Detect which cell encompasses the target text, then output its [x, y] center coordinate. 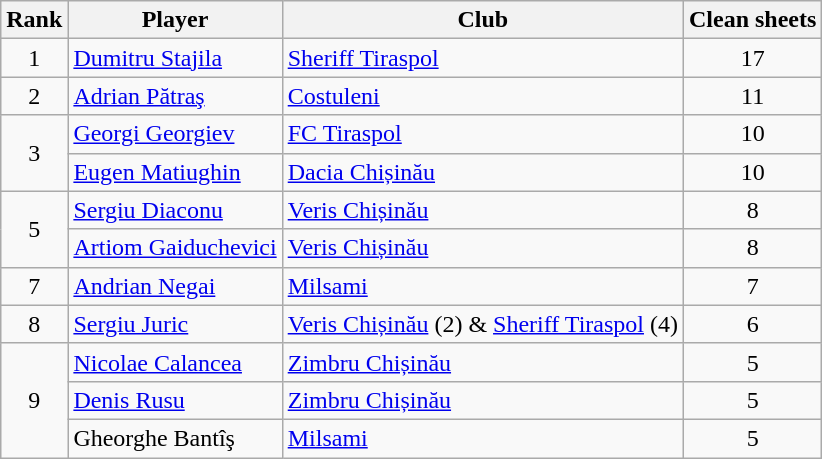
Georgi Georgiev [175, 134]
1 [34, 58]
Artiom Gaiduchevici [175, 248]
Gheorghe Bantîş [175, 438]
11 [752, 96]
Sheriff Tiraspol [482, 58]
Nicolae Calancea [175, 362]
6 [752, 324]
3 [34, 153]
Dacia Chișinău [482, 172]
FC Tiraspol [482, 134]
Sergiu Diaconu [175, 210]
Andrian Negai [175, 286]
9 [34, 400]
17 [752, 58]
Clean sheets [752, 20]
Sergiu Juric [175, 324]
Dumitru Stajila [175, 58]
Eugen Matiughin [175, 172]
Adrian Pătraş [175, 96]
Club [482, 20]
Denis Rusu [175, 400]
Costuleni [482, 96]
2 [34, 96]
Veris Chișinău (2) & Sheriff Tiraspol (4) [482, 324]
Player [175, 20]
Rank [34, 20]
